Detect which cell encompasses the target text, then output its (x, y) center coordinate. 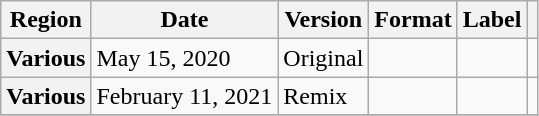
Version (324, 20)
Label (492, 20)
Format (413, 20)
Original (324, 58)
Date (184, 20)
Region (46, 20)
February 11, 2021 (184, 96)
Remix (324, 96)
May 15, 2020 (184, 58)
